Return (X, Y) of the center of cell containing provided text 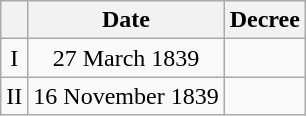
Decree (264, 20)
27 March 1839 (126, 58)
I (14, 58)
Date (126, 20)
16 November 1839 (126, 96)
II (14, 96)
